Output the (x, y) coordinate of the center of the cell containing the given text.  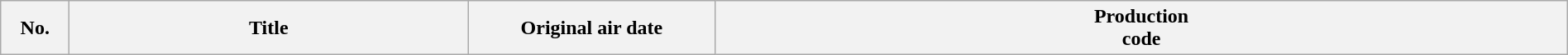
Productioncode (1141, 28)
No. (35, 28)
Original air date (592, 28)
Title (269, 28)
